Return [X, Y] of the center of cell containing provided text 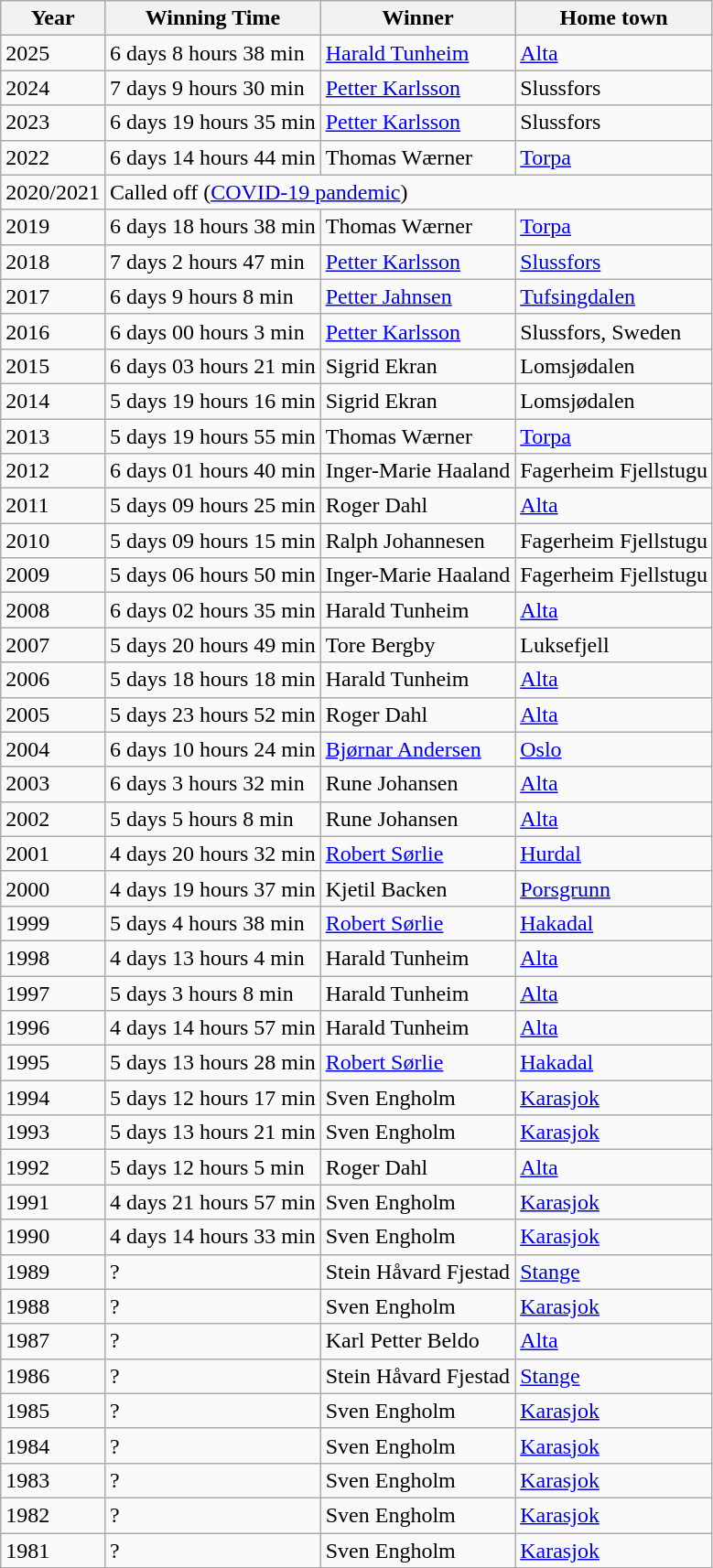
1982 [53, 1515]
1986 [53, 1376]
1987 [53, 1341]
2013 [53, 436]
1994 [53, 1098]
5 days 20 hours 49 min [212, 645]
1995 [53, 1063]
2017 [53, 296]
2014 [53, 401]
2002 [53, 819]
4 days 19 hours 37 min [212, 888]
6 days 02 hours 35 min [212, 610]
2006 [53, 680]
6 days 18 hours 38 min [212, 227]
2011 [53, 506]
Slussfors, Sweden [614, 331]
Home town [614, 18]
5 days 13 hours 28 min [212, 1063]
1993 [53, 1133]
2016 [53, 331]
5 days 5 hours 8 min [212, 819]
4 days 21 hours 57 min [212, 1202]
2007 [53, 645]
Bjørnar Andersen [417, 749]
1997 [53, 993]
5 days 18 hours 18 min [212, 680]
1988 [53, 1306]
2004 [53, 749]
1998 [53, 958]
1985 [53, 1411]
2009 [53, 575]
2005 [53, 714]
1981 [53, 1551]
5 days 19 hours 55 min [212, 436]
2001 [53, 854]
2020/2021 [53, 192]
2003 [53, 784]
5 days 13 hours 21 min [212, 1133]
4 days 13 hours 4 min [212, 958]
2000 [53, 888]
Winning Time [212, 18]
Called off (COVID-19 pandemic) [408, 192]
6 days 19 hours 35 min [212, 123]
2023 [53, 123]
2022 [53, 157]
2015 [53, 366]
5 days 09 hours 25 min [212, 506]
Winner [417, 18]
Tufsingdalen [614, 296]
7 days 9 hours 30 min [212, 88]
1983 [53, 1480]
2018 [53, 262]
6 days 00 hours 3 min [212, 331]
1989 [53, 1272]
5 days 4 hours 38 min [212, 923]
6 days 9 hours 8 min [212, 296]
2010 [53, 541]
6 days 03 hours 21 min [212, 366]
1984 [53, 1445]
1999 [53, 923]
4 days 14 hours 33 min [212, 1237]
2008 [53, 610]
Ralph Johannesen [417, 541]
Oslo [614, 749]
2024 [53, 88]
6 days 8 hours 38 min [212, 53]
1990 [53, 1237]
5 days 12 hours 17 min [212, 1098]
1992 [53, 1167]
1996 [53, 1028]
4 days 14 hours 57 min [212, 1028]
6 days 3 hours 32 min [212, 784]
Luksefjell [614, 645]
Karl Petter Beldo [417, 1341]
5 days 06 hours 50 min [212, 575]
Year [53, 18]
5 days 12 hours 5 min [212, 1167]
2025 [53, 53]
Kjetil Backen [417, 888]
5 days 09 hours 15 min [212, 541]
Hurdal [614, 854]
1991 [53, 1202]
Petter Jahnsen [417, 296]
6 days 01 hours 40 min [212, 471]
2012 [53, 471]
7 days 2 hours 47 min [212, 262]
2019 [53, 227]
5 days 3 hours 8 min [212, 993]
5 days 19 hours 16 min [212, 401]
6 days 14 hours 44 min [212, 157]
5 days 23 hours 52 min [212, 714]
6 days 10 hours 24 min [212, 749]
Porsgrunn [614, 888]
Tore Bergby [417, 645]
4 days 20 hours 32 min [212, 854]
